Find where the given text appears and provide that cell's center as (X, Y) coordinate. 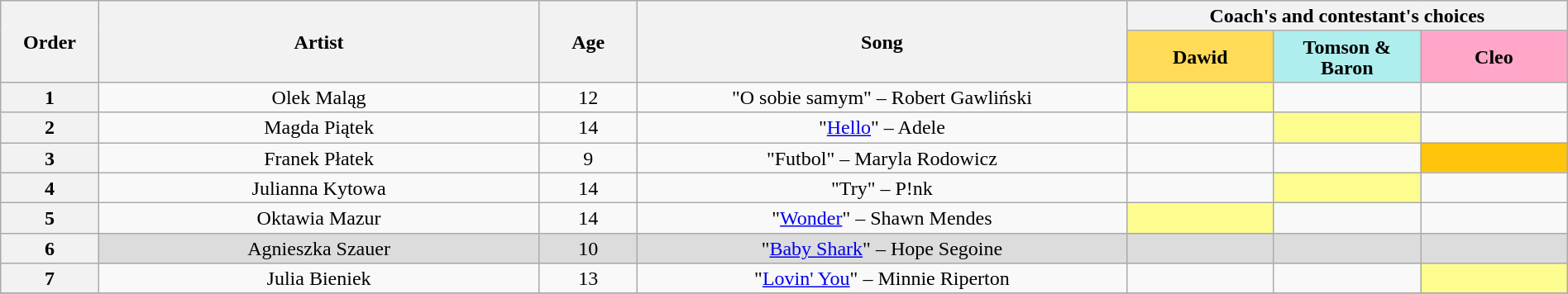
"O sobie samym" – Robert Gawliński (882, 97)
"Futbol" – Maryla Rodowicz (882, 157)
10 (588, 248)
5 (50, 218)
"Try" – P!nk (882, 188)
2 (50, 127)
Tomson & Baron (1347, 56)
"Hello" – Adele (882, 127)
Franek Płatek (319, 157)
"Lovin' You" – Minnie Riperton (882, 279)
7 (50, 279)
4 (50, 188)
Magda Piątek (319, 127)
Olek Maląg (319, 97)
Order (50, 41)
Agnieszka Szauer (319, 248)
6 (50, 248)
1 (50, 97)
Julia Bieniek (319, 279)
13 (588, 279)
Cleo (1494, 56)
"Baby Shark" – Hope Segoine (882, 248)
Song (882, 41)
"Wonder" – Shawn Mendes (882, 218)
Age (588, 41)
Artist (319, 41)
Julianna Kytowa (319, 188)
Dawid (1200, 56)
12 (588, 97)
9 (588, 157)
Oktawia Mazur (319, 218)
Coach's and contestant's choices (1346, 17)
3 (50, 157)
